Return (X, Y) of the center of cell containing provided text 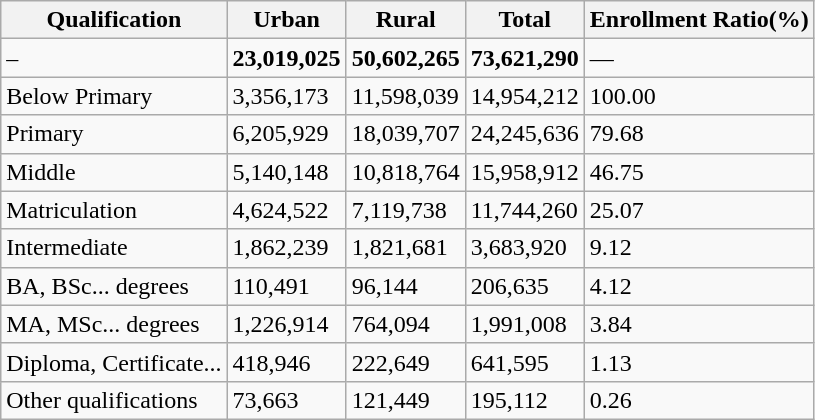
15,958,912 (524, 172)
11,598,039 (406, 96)
3.84 (699, 324)
73,621,290 (524, 58)
641,595 (524, 362)
Other qualifications (114, 400)
Qualification (114, 20)
Matriculation (114, 210)
14,954,212 (524, 96)
96,144 (406, 286)
Enrollment Ratio(%) (699, 20)
46.75 (699, 172)
24,245,636 (524, 134)
222,649 (406, 362)
11,744,260 (524, 210)
25.07 (699, 210)
18,039,707 (406, 134)
100.00 (699, 96)
6,205,929 (286, 134)
195,112 (524, 400)
1,821,681 (406, 248)
Diploma, Certificate... (114, 362)
1.13 (699, 362)
Urban (286, 20)
110,491 (286, 286)
Total (524, 20)
BA, BSc... degrees (114, 286)
Primary (114, 134)
206,635 (524, 286)
9.12 (699, 248)
7,119,738 (406, 210)
50,602,265 (406, 58)
– (114, 58)
121,449 (406, 400)
Intermediate (114, 248)
MA, MSc... degrees (114, 324)
23,019,025 (286, 58)
3,683,920 (524, 248)
Middle (114, 172)
4,624,522 (286, 210)
79.68 (699, 134)
10,818,764 (406, 172)
0.26 (699, 400)
418,946 (286, 362)
3,356,173 (286, 96)
1,862,239 (286, 248)
764,094 (406, 324)
4.12 (699, 286)
— (699, 58)
1,991,008 (524, 324)
Below Primary (114, 96)
Rural (406, 20)
1,226,914 (286, 324)
73,663 (286, 400)
5,140,148 (286, 172)
